Output the (x, y) coordinate of the center of the cell containing the given text.  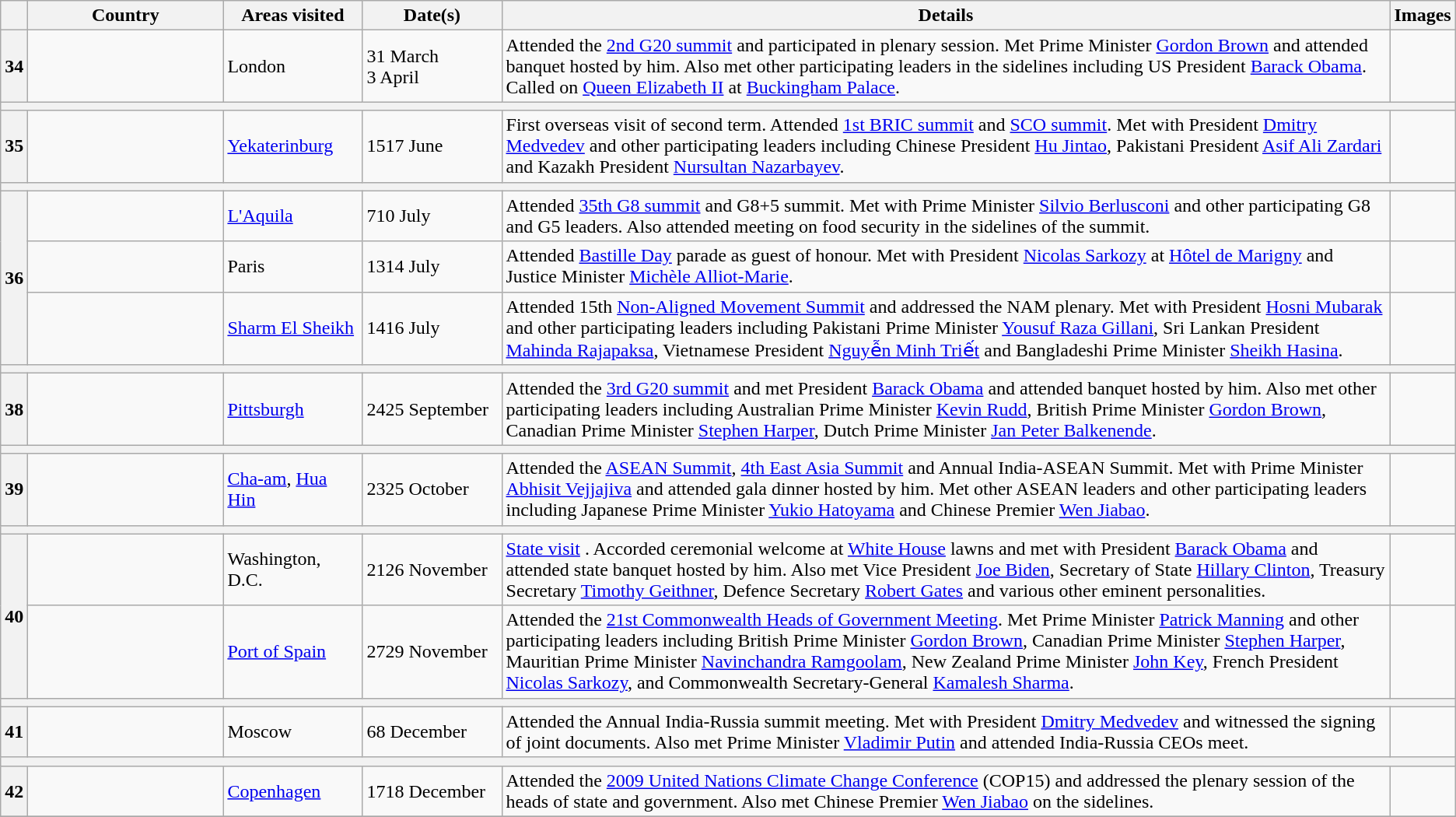
Date(s) (432, 16)
41 (14, 731)
Yekaterinburg (292, 146)
1718 December (432, 791)
Sharm El Sheikh (292, 328)
Moscow (292, 731)
38 (14, 409)
2425 September (432, 409)
Attended Bastille Day parade as guest of honour. Met with President Nicolas Sarkozy at Hôtel de Marigny and Justice Minister Michèle Alliot-Marie. (946, 266)
1314 July (432, 266)
Copenhagen (292, 791)
Country (126, 16)
2126 November (432, 570)
39 (14, 489)
Washington, D.C. (292, 570)
42 (14, 791)
2729 November (432, 652)
Paris (292, 266)
68 December (432, 731)
Images (1423, 16)
710 July (432, 216)
L'Aquila (292, 216)
Details (946, 16)
Pittsburgh (292, 409)
1416 July (432, 328)
35 (14, 146)
2325 October (432, 489)
36 (14, 278)
Port of Spain (292, 652)
40 (14, 616)
London (292, 66)
Cha-am, Hua Hin (292, 489)
Areas visited (292, 16)
31 March3 April (432, 66)
34 (14, 66)
1517 June (432, 146)
